Find where the given text appears and provide that cell's center as (X, Y) coordinate. 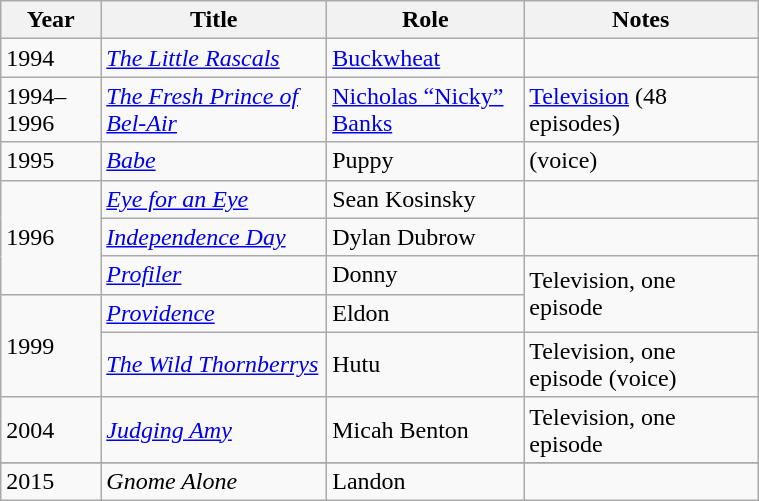
Notes (641, 20)
Buckwheat (426, 58)
Gnome Alone (214, 481)
Nicholas “Nicky” Banks (426, 110)
1995 (51, 161)
Hutu (426, 364)
Babe (214, 161)
Dylan Dubrow (426, 237)
1999 (51, 346)
The Wild Thornberrys (214, 364)
Profiler (214, 275)
1994–1996 (51, 110)
2015 (51, 481)
Micah Benton (426, 430)
2004 (51, 430)
Title (214, 20)
Puppy (426, 161)
Donny (426, 275)
Eldon (426, 313)
1994 (51, 58)
1996 (51, 237)
(voice) (641, 161)
The Fresh Prince of Bel-Air (214, 110)
Sean Kosinsky (426, 199)
Television, one episode (voice) (641, 364)
Landon (426, 481)
Television (48 episodes) (641, 110)
Role (426, 20)
Eye for an Eye (214, 199)
Judging Amy (214, 430)
Providence (214, 313)
Independence Day (214, 237)
Year (51, 20)
The Little Rascals (214, 58)
